Find where the given text appears and provide that cell's center as (x, y) coordinate. 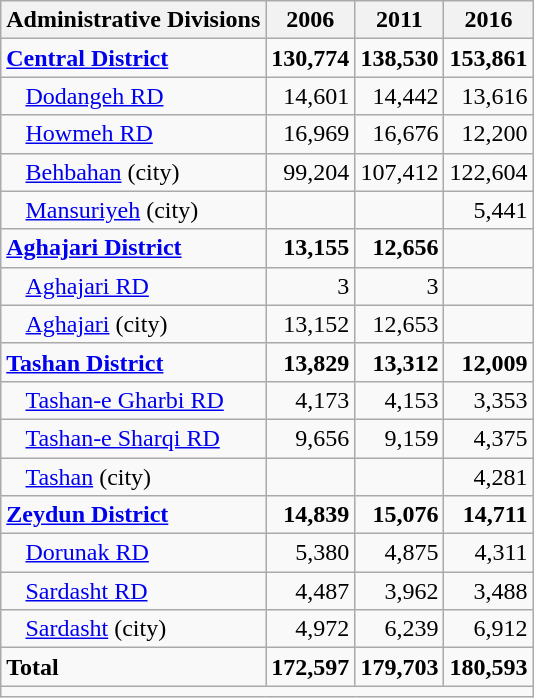
179,703 (400, 667)
4,311 (488, 553)
172,597 (310, 667)
Sardasht (city) (134, 629)
Aghajari District (134, 248)
4,487 (310, 591)
180,593 (488, 667)
122,604 (488, 172)
Tashan-e Sharqi RD (134, 438)
4,375 (488, 438)
14,442 (400, 96)
Aghajari (city) (134, 324)
Dorunak RD (134, 553)
12,656 (400, 248)
9,656 (310, 438)
Aghajari RD (134, 286)
4,281 (488, 477)
16,969 (310, 134)
13,152 (310, 324)
2006 (310, 20)
Administrative Divisions (134, 20)
Total (134, 667)
2016 (488, 20)
153,861 (488, 58)
6,239 (400, 629)
13,312 (400, 362)
Sardasht RD (134, 591)
4,875 (400, 553)
4,972 (310, 629)
12,009 (488, 362)
14,601 (310, 96)
Zeydun District (134, 515)
Howmeh RD (134, 134)
5,441 (488, 210)
Tashan-e Gharbi RD (134, 400)
99,204 (310, 172)
13,829 (310, 362)
3,962 (400, 591)
2011 (400, 20)
Dodangeh RD (134, 96)
138,530 (400, 58)
5,380 (310, 553)
Tashan District (134, 362)
130,774 (310, 58)
4,153 (400, 400)
14,839 (310, 515)
13,616 (488, 96)
16,676 (400, 134)
13,155 (310, 248)
107,412 (400, 172)
4,173 (310, 400)
15,076 (400, 515)
Mansuriyeh (city) (134, 210)
12,653 (400, 324)
Central District (134, 58)
12,200 (488, 134)
6,912 (488, 629)
3,488 (488, 591)
9,159 (400, 438)
Behbahan (city) (134, 172)
Tashan (city) (134, 477)
14,711 (488, 515)
3,353 (488, 400)
